Identify which cell holds the provided text, then report its [X, Y] central coordinate. 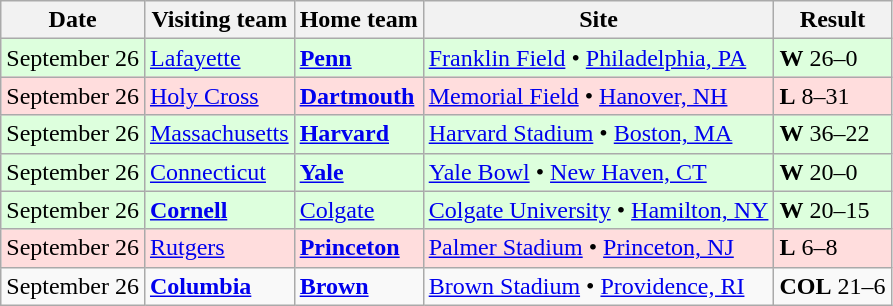
Memorial Field • Hanover, NH [598, 96]
Dartmouth [358, 96]
W 26–0 [832, 58]
Visiting team [219, 20]
Brown Stadium • Providence, RI [598, 286]
Colgate University • Hamilton, NY [598, 210]
COL 21–6 [832, 286]
L 6–8 [832, 248]
Harvard Stadium • Boston, MA [598, 134]
Columbia [219, 286]
Franklin Field • Philadelphia, PA [598, 58]
Yale [358, 172]
Yale Bowl • New Haven, CT [598, 172]
Cornell [219, 210]
Harvard [358, 134]
W 20–15 [832, 210]
Brown [358, 286]
Rutgers [219, 248]
Colgate [358, 210]
Home team [358, 20]
Holy Cross [219, 96]
L 8–31 [832, 96]
Site [598, 20]
Date [73, 20]
W 20–0 [832, 172]
Result [832, 20]
Connecticut [219, 172]
W 36–22 [832, 134]
Palmer Stadium • Princeton, NJ [598, 248]
Princeton [358, 248]
Lafayette [219, 58]
Penn [358, 58]
Massachusetts [219, 134]
